From the cell containing the given text, extract its center point as [X, Y] coordinate. 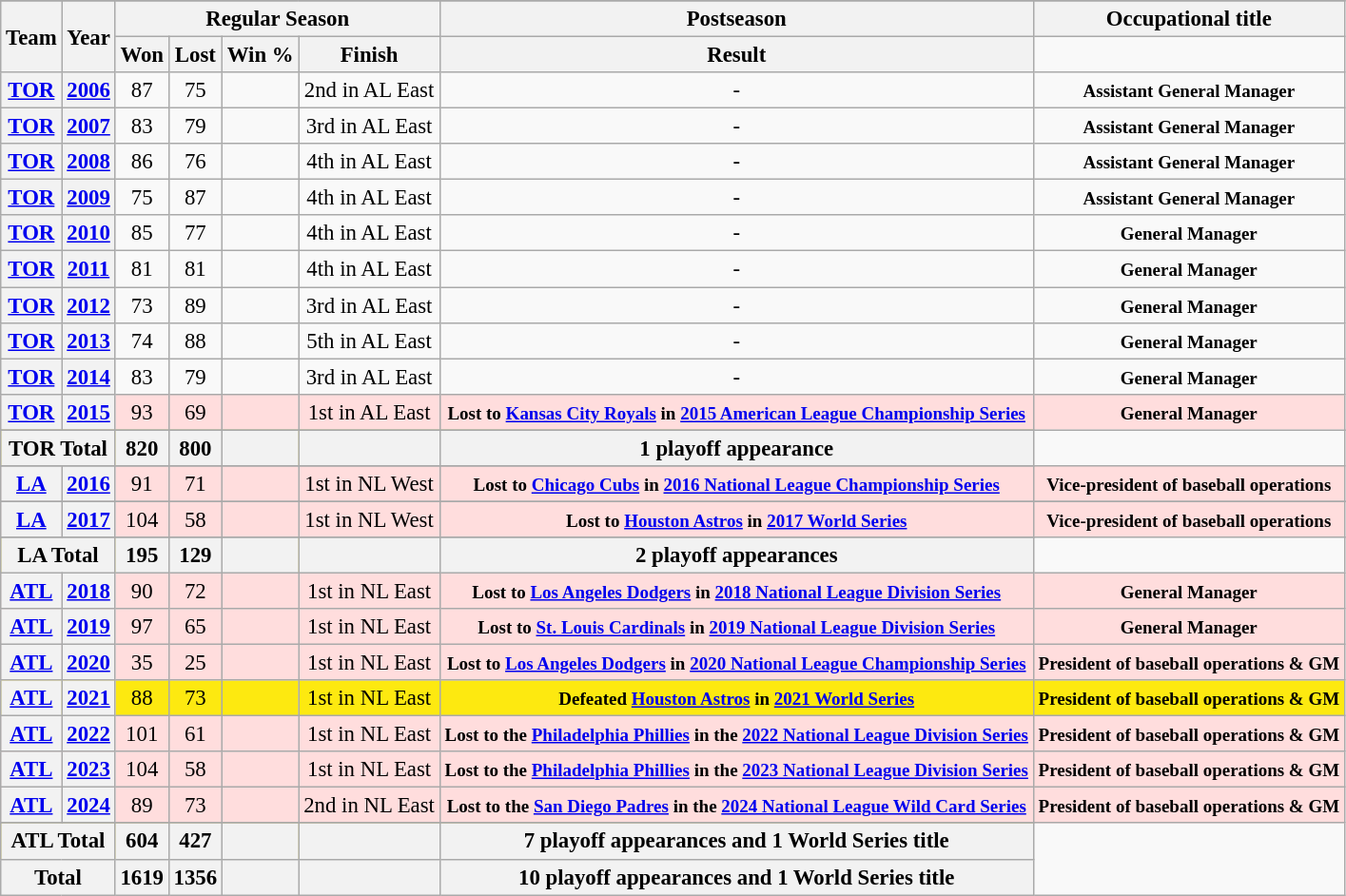
2010 [88, 233]
72 [195, 591]
Won [142, 55]
74 [142, 341]
85 [142, 233]
1356 [195, 877]
Lost to Kansas City Royals in 2015 American League Championship Series [736, 412]
Occupational title [1189, 19]
195 [142, 555]
93 [142, 412]
2008 [88, 162]
427 [195, 842]
2nd in AL East [369, 90]
2015 [88, 412]
Lost [195, 55]
97 [142, 627]
10 playoff appearances and 1 World Series title [736, 877]
Team [31, 36]
820 [142, 448]
2021 [88, 698]
Defeated Houston Astros in 2021 World Series [736, 698]
2009 [88, 198]
Postseason [736, 19]
2 playoff appearances [736, 555]
Lost to the Philadelphia Phillies in the 2022 National League Division Series [736, 734]
Lost to Los Angeles Dodgers in 2020 National League Championship Series [736, 663]
Lost to the San Diego Padres in the 2024 National League Wild Card Series [736, 806]
2019 [88, 627]
71 [195, 484]
Regular Season [278, 19]
86 [142, 162]
604 [142, 842]
2011 [88, 269]
LA Total [58, 555]
Lost to St. Louis Cardinals in 2019 National League Division Series [736, 627]
69 [195, 412]
Finish [369, 55]
Lost to Houston Astros in 2017 World Series [736, 519]
35 [142, 663]
61 [195, 734]
Result [736, 55]
2018 [88, 591]
Lost to Los Angeles Dodgers in 2018 National League Division Series [736, 591]
101 [142, 734]
Year [88, 36]
ATL Total [58, 842]
25 [195, 663]
Lost to Chicago Cubs in 2016 National League Championship Series [736, 484]
2007 [88, 127]
2nd in NL East [369, 806]
1st in AL East [369, 412]
76 [195, 162]
2013 [88, 341]
129 [195, 555]
Total [58, 877]
2014 [88, 377]
65 [195, 627]
2016 [88, 484]
2024 [88, 806]
2006 [88, 90]
7 playoff appearances and 1 World Series title [736, 842]
91 [142, 484]
TOR Total [58, 448]
2017 [88, 519]
2022 [88, 734]
Win % [260, 55]
1619 [142, 877]
2023 [88, 769]
2020 [88, 663]
77 [195, 233]
2012 [88, 305]
Lost to the Philadelphia Phillies in the 2023 National League Division Series [736, 769]
800 [195, 448]
90 [142, 591]
5th in AL East [369, 341]
1 playoff appearance [736, 448]
